Return (x, y) of the center of cell containing provided text 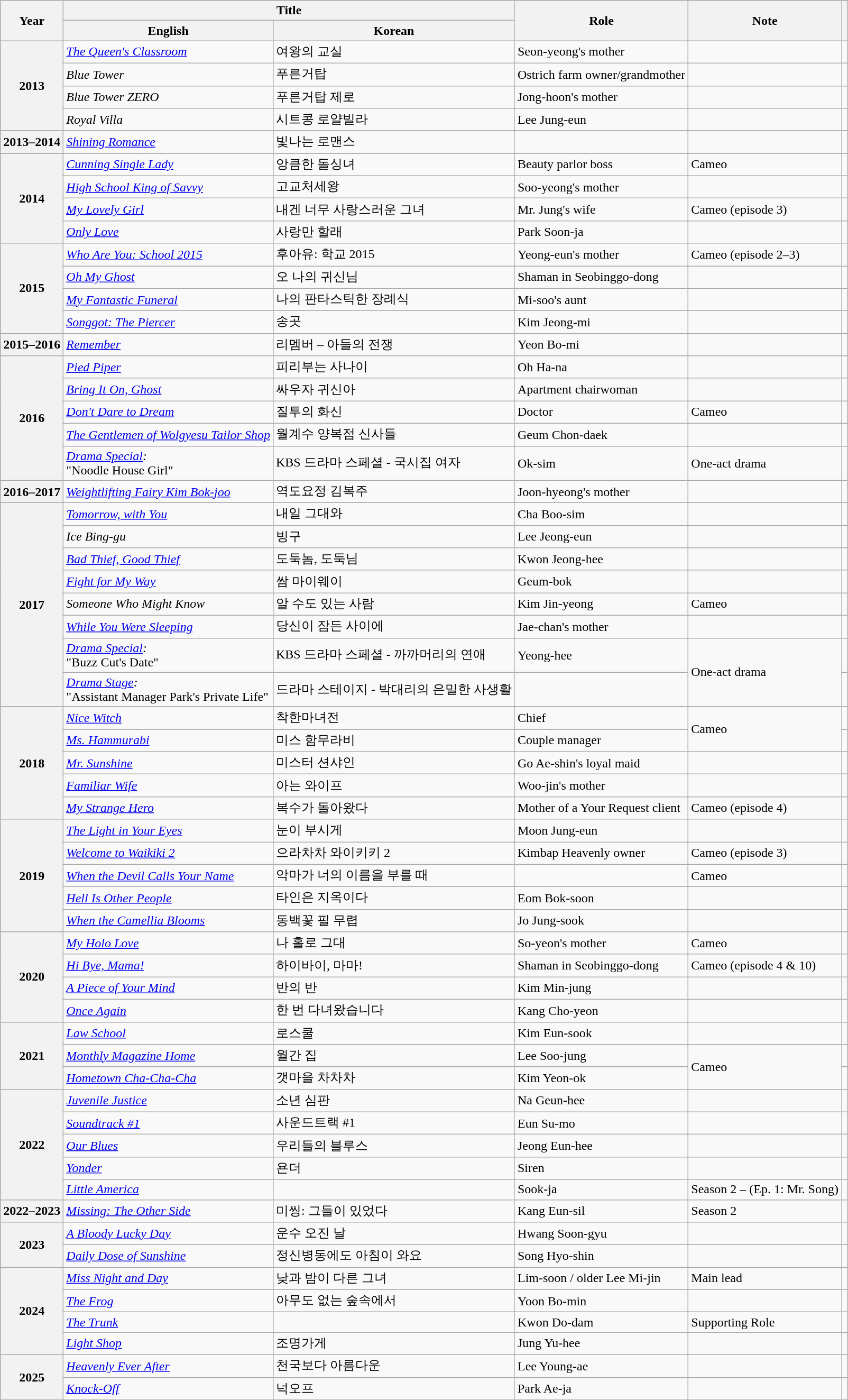
Soundtrack #1 (168, 1123)
The Trunk (168, 1322)
Jung Yu-hee (601, 1343)
Ok-sim (601, 463)
Cameo (episode 2–3) (765, 255)
2022–2023 (32, 1211)
Hometown Cha-Cha-Cha (168, 1078)
Drama Stage:"Assistant Manager Park's Private Life" (168, 690)
미씽: 그들이 있었다 (393, 1211)
Remember (168, 345)
Royal Villa (168, 120)
착한마녀전 (393, 718)
Our Blues (168, 1146)
Someone Who Might Know (168, 604)
알 수도 있는 사람 (393, 604)
Doctor (601, 413)
Jae-chan's mother (601, 626)
욘더 (393, 1168)
Eom Bok-soon (601, 898)
리멤버 – 아들의 전쟁 (393, 345)
2025 (32, 1377)
A Piece of Your Mind (168, 988)
Heavenly Ever After (168, 1366)
시트콩 로얄빌라 (393, 120)
로스쿨 (393, 1033)
While You Were Sleeping (168, 626)
2015–2016 (32, 345)
Lee Jeong-eun (601, 536)
푸른거탑 (393, 74)
Yeong-eun's mother (601, 255)
나의 판타스틱한 장례식 (393, 299)
Chief (601, 718)
Kang Eun-sil (601, 1211)
피리부는 사나이 (393, 367)
Park Soon-ja (601, 232)
2024 (32, 1311)
Role (601, 21)
The Queen's Classroom (168, 52)
고교처세왕 (393, 187)
2014 (32, 198)
The Light in Your Eyes (168, 830)
2017 (32, 605)
When the Devil Calls Your Name (168, 876)
타인은 지옥이다 (393, 898)
Nice Witch (168, 718)
My Fantastic Funeral (168, 299)
Hi Bye, Mama! (168, 966)
한 번 다녀왔습니다 (393, 1010)
Ice Bing-gu (168, 536)
Park Ae-ja (601, 1389)
하이바이, 마마! (393, 966)
Joon-hyeong's mother (601, 492)
넉오프 (393, 1389)
푸른거탑 제로 (393, 97)
Songgot: The Piercer (168, 323)
Season 2 – (Ep. 1: Mr. Song) (765, 1189)
Drama Special:"Noodle House Girl" (168, 463)
빛나는 로맨스 (393, 142)
Shining Romance (168, 142)
Weightlifting Fairy Kim Bok-joo (168, 492)
2016–2017 (32, 492)
내일 그대와 (393, 514)
역도요정 김복주 (393, 492)
Lee Jung-eun (601, 120)
The Frog (168, 1301)
2021 (32, 1056)
천국보다 아름다운 (393, 1366)
동백꽃 필 무렵 (393, 920)
우리들의 블루스 (393, 1146)
Ostrich farm owner/grandmother (601, 74)
Beauty parlor boss (601, 165)
월계수 양복점 신사들 (393, 435)
운수 오진 날 (393, 1233)
KBS 드라마 스페셜 - 까까머리의 연애 (393, 655)
Who Are You: School 2015 (168, 255)
여왕의 교실 (393, 52)
A Bloody Lucky Day (168, 1233)
2020 (32, 977)
2023 (32, 1245)
Cha Boo-sim (601, 514)
Kim Jin-yeong (601, 604)
Main lead (765, 1279)
Kimbap Heavenly owner (601, 854)
2019 (32, 876)
Cameo (episode 4) (765, 808)
Kim Min-jung (601, 988)
Yoon Bo-min (601, 1301)
갯마을 차차차 (393, 1078)
Tomorrow, with You (168, 514)
눈이 부시게 (393, 830)
Juvenile Justice (168, 1101)
Mother of a Your Request client (601, 808)
Bring It On, Ghost (168, 389)
Lim-soon / older Lee Mi-jin (601, 1279)
월간 집 (393, 1056)
Seon-yeong's mother (601, 52)
Title (289, 11)
도둑놈, 도둑님 (393, 560)
When the Camellia Blooms (168, 920)
Moon Jung-eun (601, 830)
Kwon Do-dam (601, 1322)
질투의 화신 (393, 413)
Don't Dare to Dream (168, 413)
Ms. Hammurabi (168, 740)
Oh My Ghost (168, 277)
Note (765, 21)
2015 (32, 288)
Korean (393, 31)
Kim Yeon-ok (601, 1078)
오 나의 귀신님 (393, 277)
Soo-yeong's mother (601, 187)
Lee Young-ae (601, 1366)
2013–2014 (32, 142)
Yeon Bo-mi (601, 345)
Yonder (168, 1168)
Kim Eun-sook (601, 1033)
Cunning Single Lady (168, 165)
Once Again (168, 1010)
쌈 마이웨이 (393, 582)
Song Hyo-shin (601, 1256)
Geum Chon-daek (601, 435)
Blue Tower ZERO (168, 97)
High School King of Savvy (168, 187)
반의 반 (393, 988)
정신병동에도 아침이 와요 (393, 1256)
Mr. Sunshine (168, 763)
Bad Thief, Good Thief (168, 560)
Kwon Jeong-hee (601, 560)
당신이 잠든 사이에 (393, 626)
Yeong-hee (601, 655)
KBS 드라마 스페셜 - 국시집 여자 (393, 463)
Welcome to Waikiki 2 (168, 854)
2022 (32, 1145)
Pied Piper (168, 367)
Daily Dose of Sunshine (168, 1256)
Season 2 (765, 1211)
Miss Night and Day (168, 1279)
Law School (168, 1033)
The Gentlemen of Wolgyesu Tailor Shop (168, 435)
My Holo Love (168, 944)
Supporting Role (765, 1322)
Little America (168, 1189)
Only Love (168, 232)
악마가 너의 이름을 부를 때 (393, 876)
Mi-soo's aunt (601, 299)
싸우자 귀신아 (393, 389)
빙구 (393, 536)
사랑만 할래 (393, 232)
My Lovely Girl (168, 209)
Apartment chairwoman (601, 389)
Sook-ja (601, 1189)
So-yeon's mother (601, 944)
으라차차 와이키키 2 (393, 854)
Familiar Wife (168, 786)
Siren (601, 1168)
Monthly Magazine Home (168, 1056)
Fight for My Way (168, 582)
Kang Cho-yeon (601, 1010)
Woo-jin's mother (601, 786)
낮과 밤이 다른 그녀 (393, 1279)
Jeong Eun-hee (601, 1146)
Go Ae-shin's loyal maid (601, 763)
Hwang Soon-gyu (601, 1233)
복수가 돌아왔다 (393, 808)
아무도 없는 숲속에서 (393, 1301)
Jong-hoon's mother (601, 97)
미스터 션샤인 (393, 763)
Eun Su-mo (601, 1123)
Jo Jung-sook (601, 920)
Na Geun-hee (601, 1101)
후아유: 학교 2015 (393, 255)
미스 함무라비 (393, 740)
나 홀로 그대 (393, 944)
Geum-bok (601, 582)
Couple manager (601, 740)
드라마 스테이지 - 박대리의 은밀한 사생활 (393, 690)
앙큼한 돌싱녀 (393, 165)
English (168, 31)
Missing: The Other Side (168, 1211)
Mr. Jung's wife (601, 209)
송곳 (393, 323)
Hell Is Other People (168, 898)
Oh Ha-na (601, 367)
Lee Soo-jung (601, 1056)
사운드트랙 #1 (393, 1123)
2013 (32, 86)
조명가게 (393, 1343)
Drama Special:"Buzz Cut's Date" (168, 655)
Light Shop (168, 1343)
Knock-Off (168, 1389)
Cameo (episode 4 & 10) (765, 966)
Year (32, 21)
My Strange Hero (168, 808)
소년 심판 (393, 1101)
Kim Jeong-mi (601, 323)
아는 와이프 (393, 786)
Blue Tower (168, 74)
2018 (32, 763)
2016 (32, 418)
내겐 너무 사랑스러운 그녀 (393, 209)
